Scan for the cell matching the given text and deliver its [X, Y] coordinate at center. 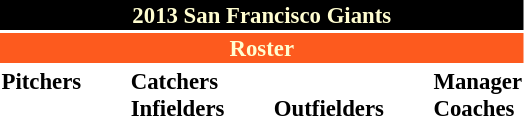
Roster [262, 48]
2013 San Francisco Giants [262, 15]
